Search for the cell housing the specified text and yield its (x, y) center coordinate. 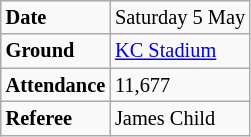
Date (56, 17)
11,677 (180, 85)
Attendance (56, 85)
Referee (56, 118)
Ground (56, 51)
Saturday 5 May (180, 17)
James Child (180, 118)
KC Stadium (180, 51)
